Return the [x, y] coordinate for the center point of the cell that contains the specified text.  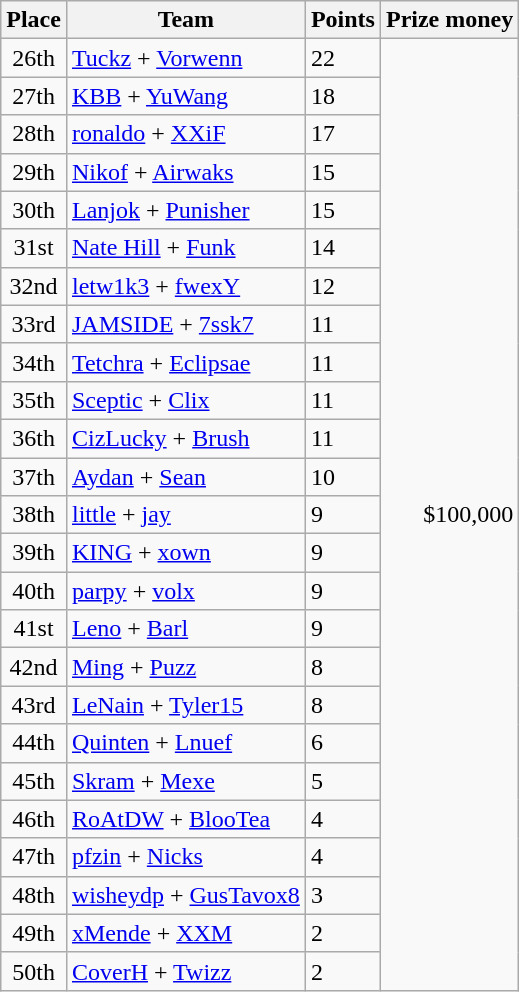
42nd [34, 667]
46th [34, 819]
LeNain + Tyler15 [186, 705]
22 [342, 58]
Team [186, 20]
Sceptic + Clix [186, 400]
3 [342, 895]
34th [34, 362]
pfzin + Nicks [186, 857]
10 [342, 477]
27th [34, 96]
17 [342, 134]
39th [34, 553]
Nikof + Airwaks [186, 172]
6 [342, 743]
37th [34, 477]
KBB + YuWang [186, 96]
Quinten + Lnuef [186, 743]
41st [34, 629]
32nd [34, 286]
Skram + Mexe [186, 781]
12 [342, 286]
wisheydp + GusTavox8 [186, 895]
35th [34, 400]
parpy + volx [186, 591]
18 [342, 96]
letw1k3 + fwexY [186, 286]
ronaldo + XXiF [186, 134]
Prize money [449, 20]
Tuckz + Vorwenn [186, 58]
RoAtDW + BlooTea [186, 819]
26th [34, 58]
Place [34, 20]
CoverH + Twizz [186, 971]
30th [34, 210]
Lanjok + Punisher [186, 210]
KING + xown [186, 553]
Aydan + Sean [186, 477]
Ming + Puzz [186, 667]
14 [342, 248]
38th [34, 515]
33rd [34, 324]
44th [34, 743]
little + jay [186, 515]
$100,000 [449, 515]
47th [34, 857]
5 [342, 781]
45th [34, 781]
xMende + XXM [186, 933]
48th [34, 895]
28th [34, 134]
31st [34, 248]
CizLucky + Brush [186, 438]
36th [34, 438]
Leno + Barl [186, 629]
JAMSIDE + 7ssk7 [186, 324]
49th [34, 933]
29th [34, 172]
Tetchra + Eclipsae [186, 362]
Nate Hill + Funk [186, 248]
50th [34, 971]
43rd [34, 705]
40th [34, 591]
Points [342, 20]
